Output the [x, y] coordinate of the center of the cell containing the given text.  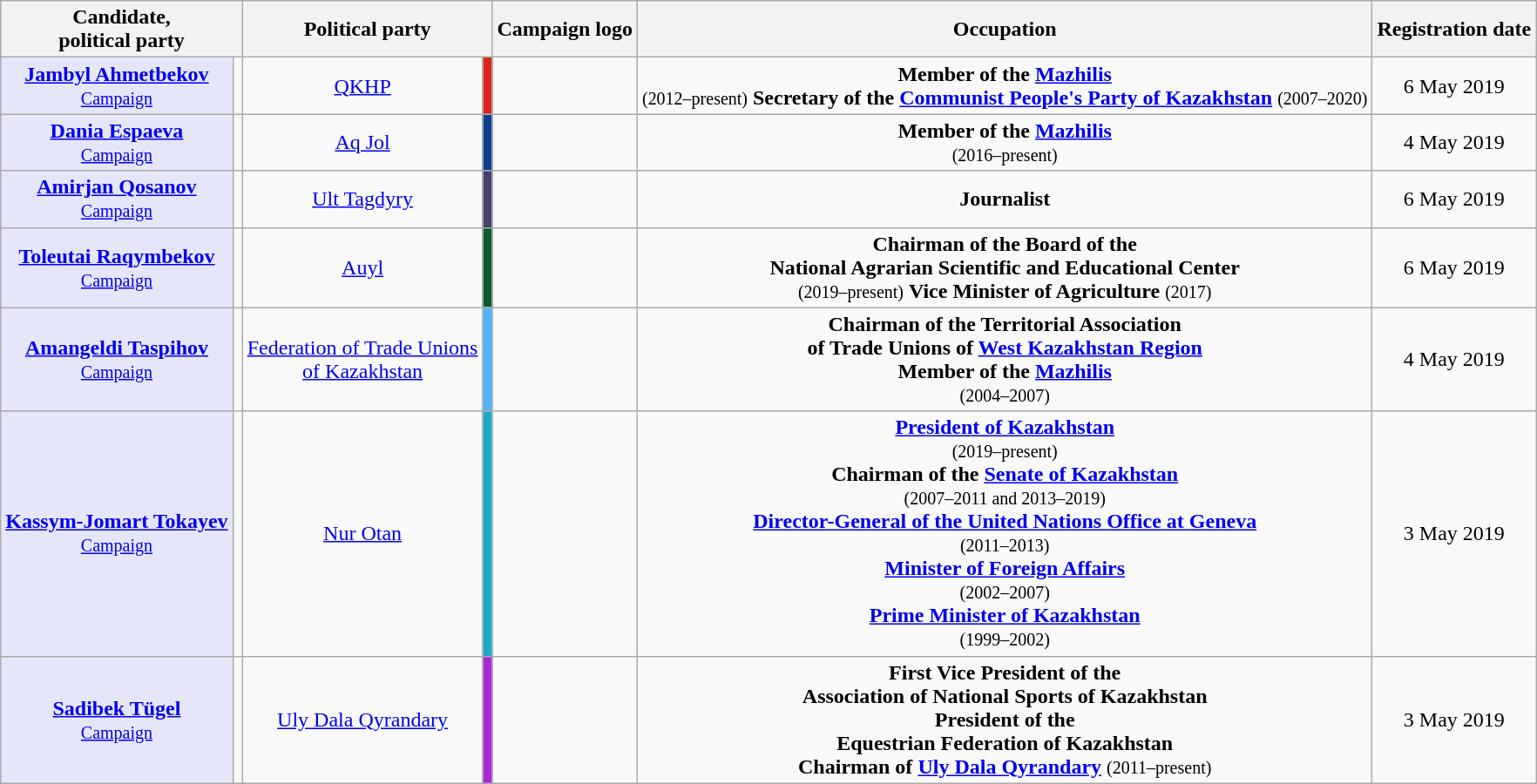
Amirjan QosanovCampaign [117, 199]
QKHP [362, 85]
Nur Otan [362, 533]
Chairman of the Territorial Associationof Trade Unions of West Kazakhstan RegionMember of the Mazhilis(2004–2007) [1005, 359]
Member of the Mazhilis(2012–present) Secretary of the Communist People's Party of Kazakhstan (2007–2020) [1005, 85]
Dania EspaevaCampaign [117, 143]
Amangeldi TaspihovCampaign [117, 359]
Uly Dala Qyrandary [362, 720]
Candidate,political party [122, 30]
Kassym-Jomart TokayevCampaign [117, 533]
Member of the Mazhilis(2016–present) [1005, 143]
Registration date [1454, 30]
Sadibek TügelCampaign [117, 720]
Toleutai RaqymbekovCampaign [117, 267]
Journalist [1005, 199]
Chairman of the Board of theNational Agrarian Scientific and Educational Center(2019–present) Vice Minister of Agriculture (2017) [1005, 267]
Aq Jol [362, 143]
Federation of Trade Unionsof Kazakhstan [362, 359]
Campaign logo [565, 30]
Political party [368, 30]
Ult Tagdyry [362, 199]
Auyl [362, 267]
Jambyl AhmetbekovCampaign [117, 85]
Occupation [1005, 30]
